Scan for the cell matching the given text and deliver its (X, Y) coordinate at center. 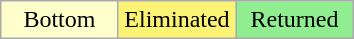
Returned (295, 20)
Eliminated (177, 20)
Bottom (60, 20)
